Identify which cell holds the provided text, then report its (X, Y) central coordinate. 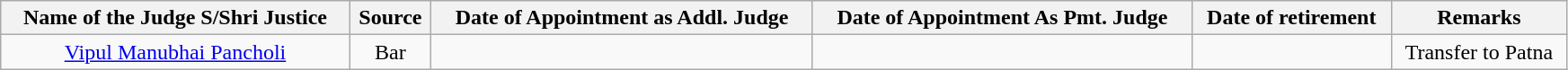
Remarks (1479, 18)
Bar (390, 52)
Date of Appointment As Pmt. Judge (1002, 18)
Transfer to Patna (1479, 52)
Name of the Judge S/Shri Justice (175, 18)
Source (390, 18)
Vipul Manubhai Pancholi (175, 52)
Date of retirement (1291, 18)
Date of Appointment as Addl. Judge (622, 18)
